Find where the given text appears and provide that cell's center as (x, y) coordinate. 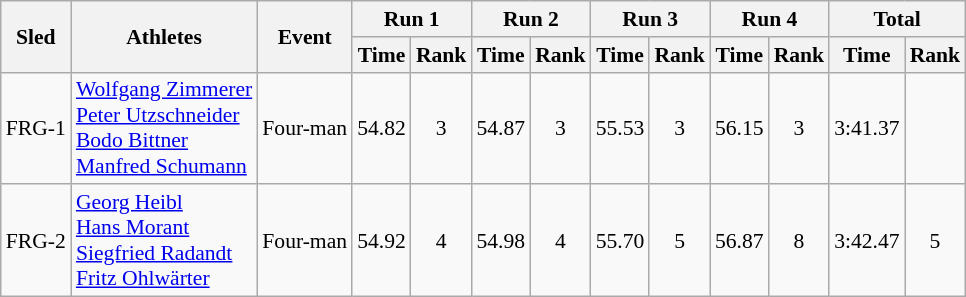
Total (897, 19)
Run 2 (530, 19)
3:41.37 (866, 128)
54.98 (500, 241)
55.70 (620, 241)
Georg HeiblHans MorantSiegfried RadandtFritz Ohlwärter (164, 241)
Run 3 (650, 19)
54.87 (500, 128)
8 (800, 241)
54.92 (382, 241)
Run 1 (412, 19)
Event (304, 36)
3:42.47 (866, 241)
Wolfgang ZimmererPeter UtzschneiderBodo BittnerManfred Schumann (164, 128)
Athletes (164, 36)
54.82 (382, 128)
Sled (36, 36)
FRG-2 (36, 241)
55.53 (620, 128)
Run 4 (770, 19)
56.15 (740, 128)
56.87 (740, 241)
FRG-1 (36, 128)
